Search for the cell housing the specified text and yield its [x, y] center coordinate. 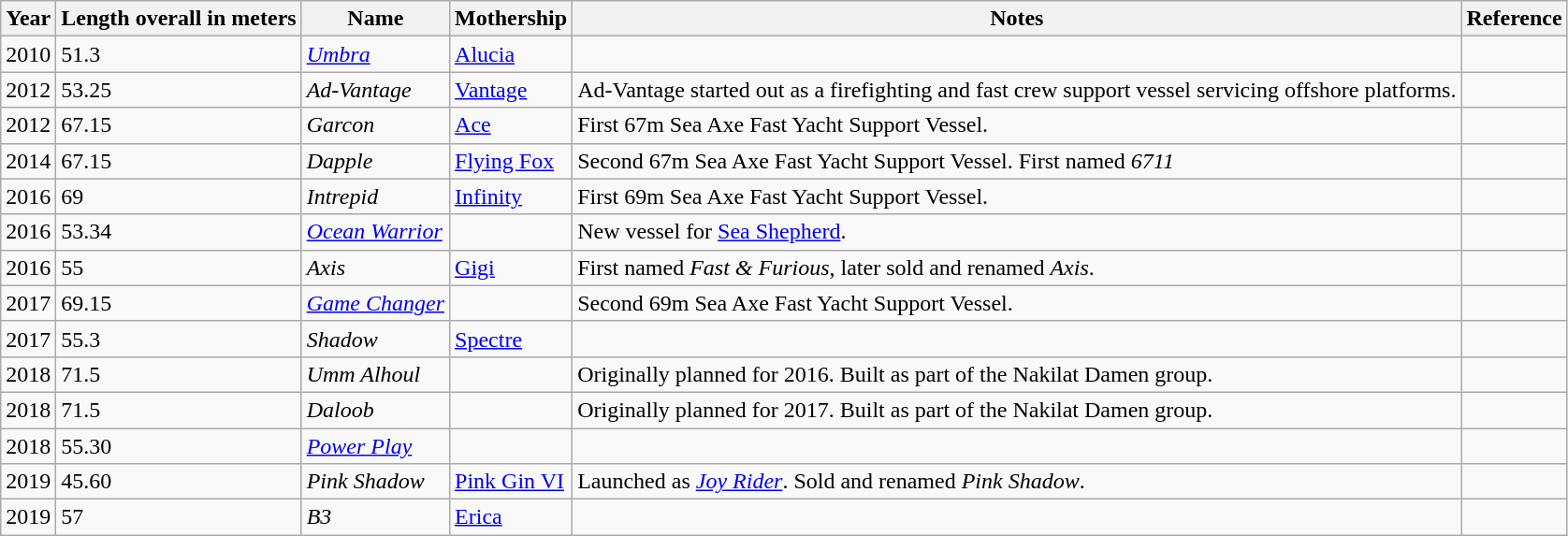
Ad-Vantage started out as a firefighting and fast crew support vessel servicing offshore platforms. [1017, 90]
Originally planned for 2016. Built as part of the Nakilat Damen group. [1017, 374]
Originally planned for 2017. Built as part of the Nakilat Damen group. [1017, 410]
Pink Shadow [375, 482]
Reference [1514, 19]
Second 69m Sea Axe Fast Yacht Support Vessel. [1017, 303]
New vessel for Sea Shepherd. [1017, 232]
Notes [1017, 19]
B3 [375, 517]
69.15 [179, 303]
2014 [28, 161]
Pink Gin VI [511, 482]
Ace [511, 125]
Intrepid [375, 196]
Ocean Warrior [375, 232]
Power Play [375, 446]
First 69m Sea Axe Fast Yacht Support Vessel. [1017, 196]
53.25 [179, 90]
Spectre [511, 339]
Mothership [511, 19]
Ad-Vantage [375, 90]
53.34 [179, 232]
45.60 [179, 482]
Shadow [375, 339]
Erica [511, 517]
57 [179, 517]
Length overall in meters [179, 19]
Launched as Joy Rider. Sold and renamed Pink Shadow. [1017, 482]
51.3 [179, 54]
55 [179, 268]
Year [28, 19]
2010 [28, 54]
Second 67m Sea Axe Fast Yacht Support Vessel. First named 6711 [1017, 161]
Dapple [375, 161]
69 [179, 196]
Name [375, 19]
Umbra [375, 54]
Axis [375, 268]
Daloob [375, 410]
Flying Fox [511, 161]
Infinity [511, 196]
Gigi [511, 268]
55.30 [179, 446]
Umm Alhoul [375, 374]
Alucia [511, 54]
First 67m Sea Axe Fast Yacht Support Vessel. [1017, 125]
Game Changer [375, 303]
First named Fast & Furious, later sold and renamed Axis. [1017, 268]
Garcon [375, 125]
55.3 [179, 339]
Vantage [511, 90]
